Detect which cell encompasses the target text, then output its (X, Y) center coordinate. 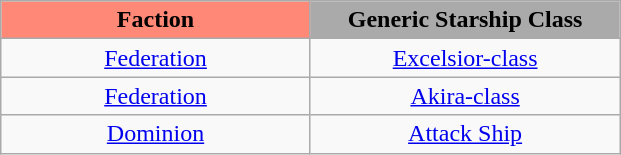
Generic Starship Class (465, 20)
Faction (156, 20)
Attack Ship (465, 134)
Akira-class (465, 96)
Excelsior-class (465, 58)
Dominion (156, 134)
